Locate the cell with the specified text and output its (x, y) center coordinate. 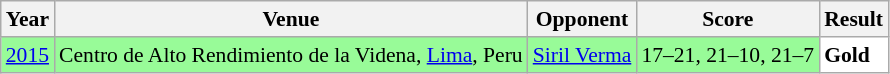
Opponent (582, 19)
Siril Verma (582, 55)
Year (28, 19)
Gold (854, 55)
17–21, 21–10, 21–7 (728, 55)
Venue (291, 19)
Result (854, 19)
2015 (28, 55)
Centro de Alto Rendimiento de la Videna, Lima, Peru (291, 55)
Score (728, 19)
